Find where the given text appears and provide that cell's center as (x, y) coordinate. 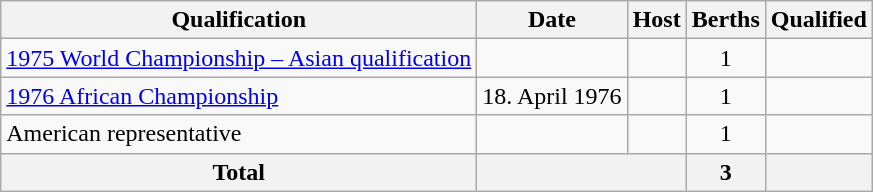
1975 World Championship – Asian qualification (239, 58)
Qualification (239, 20)
3 (726, 172)
18. April 1976 (552, 96)
Qualified (818, 20)
Berths (726, 20)
American representative (239, 134)
Total (239, 172)
1976 African Championship (239, 96)
Date (552, 20)
Host (656, 20)
